Pinpoint the cell where the given text exists, returning its [X, Y] midpoint coordinate. 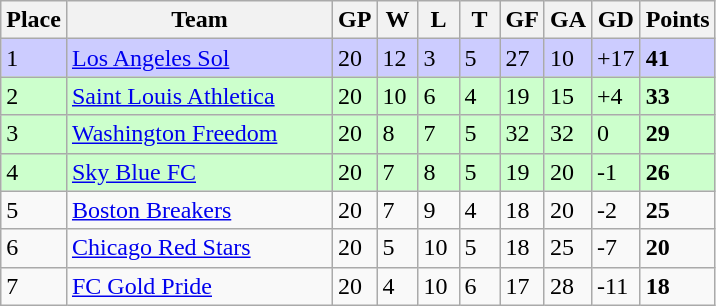
Boston Breakers [199, 210]
Saint Louis Athletica [199, 96]
Team [199, 20]
Chicago Red Stars [199, 248]
GF [522, 20]
-7 [616, 248]
33 [678, 96]
1 [34, 58]
Place [34, 20]
GD [616, 20]
FC Gold Pride [199, 286]
-2 [616, 210]
W [398, 20]
GA [568, 20]
9 [438, 210]
T [480, 20]
26 [678, 172]
+17 [616, 58]
41 [678, 58]
+4 [616, 96]
17 [522, 286]
-11 [616, 286]
15 [568, 96]
GP [355, 20]
29 [678, 134]
Sky Blue FC [199, 172]
27 [522, 58]
-1 [616, 172]
Points [678, 20]
Washington Freedom [199, 134]
2 [34, 96]
Los Angeles Sol [199, 58]
28 [568, 286]
L [438, 20]
12 [398, 58]
0 [616, 134]
